Detect which cell encompasses the target text, then output its (X, Y) center coordinate. 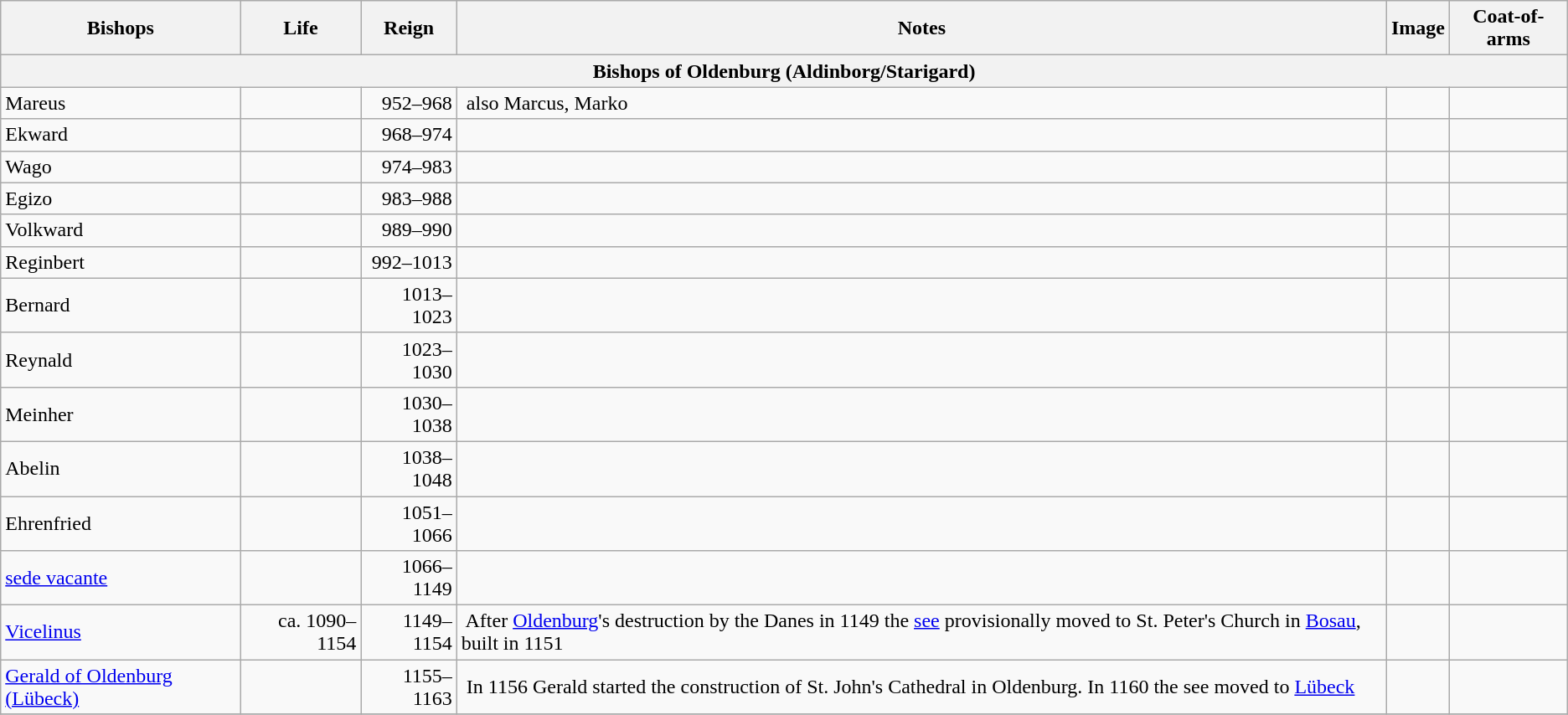
Bernard (121, 305)
1149–1154 (409, 633)
Reign (409, 28)
also Marcus, Marko (921, 103)
Gerald of Oldenburg (Lübeck) (121, 687)
983–988 (409, 198)
1013–1023 (409, 305)
Volkward (121, 230)
1023–1030 (409, 360)
Coat-of-arms (1508, 28)
Egizo (121, 198)
1155–1163 (409, 687)
992–1013 (409, 262)
Life (301, 28)
Notes (921, 28)
989–990 (409, 230)
Abelin (121, 469)
1038–1048 (409, 469)
968–974 (409, 135)
Reynald (121, 360)
Wago (121, 167)
Mareus (121, 103)
Ehrenfried (121, 522)
Meinher (121, 414)
974–983 (409, 167)
Vicelinus (121, 633)
After Oldenburg's destruction by the Danes in 1149 the see provisionally moved to St. Peter's Church in Bosau, built in 1151 (921, 633)
Ekward (121, 135)
1030–1038 (409, 414)
sede vacante (121, 578)
Image (1417, 28)
ca. 1090–1154 (301, 633)
Bishops (121, 28)
Reginbert (121, 262)
1051–1066 (409, 522)
Bishops of Oldenburg (Aldinborg/Starigard) (784, 71)
In 1156 Gerald started the construction of St. John's Cathedral in Oldenburg. In 1160 the see moved to Lübeck (921, 687)
952–968 (409, 103)
1066–1149 (409, 578)
